Locate the cell with the specified text and output its (x, y) center coordinate. 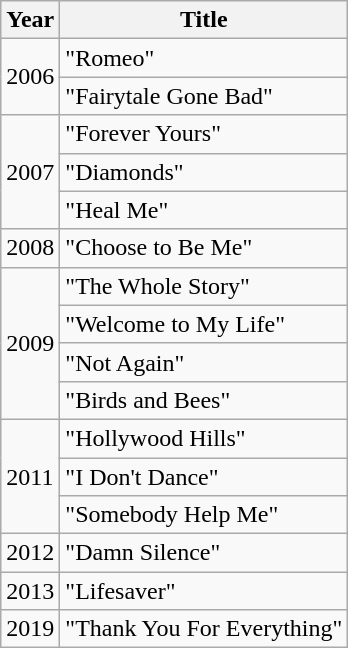
"Forever Yours" (204, 134)
"The Whole Story" (204, 286)
"I Don't Dance" (204, 477)
2006 (30, 77)
"Birds and Bees" (204, 400)
"Welcome to My Life" (204, 324)
"Lifesaver" (204, 591)
"Fairytale Gone Bad" (204, 96)
2007 (30, 172)
"Not Again" (204, 362)
"Thank You For Everything" (204, 629)
Title (204, 20)
2012 (30, 553)
"Heal Me" (204, 210)
2008 (30, 248)
2019 (30, 629)
2009 (30, 343)
"Somebody Help Me" (204, 515)
2013 (30, 591)
"Hollywood Hills" (204, 438)
"Choose to Be Me" (204, 248)
"Diamonds" (204, 172)
Year (30, 20)
"Romeo" (204, 58)
"Damn Silence" (204, 553)
2011 (30, 476)
